Detect which cell encompasses the target text, then output its [x, y] center coordinate. 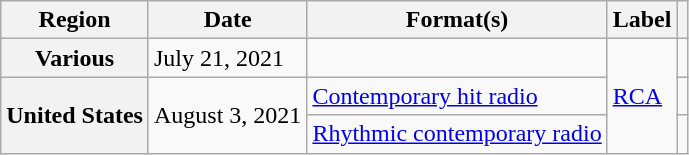
Region [75, 20]
Various [75, 58]
RCA [642, 96]
August 3, 2021 [227, 115]
Format(s) [457, 20]
United States [75, 115]
July 21, 2021 [227, 58]
Date [227, 20]
Contemporary hit radio [457, 96]
Label [642, 20]
Rhythmic contemporary radio [457, 134]
